Detect which cell encompasses the target text, then output its (x, y) center coordinate. 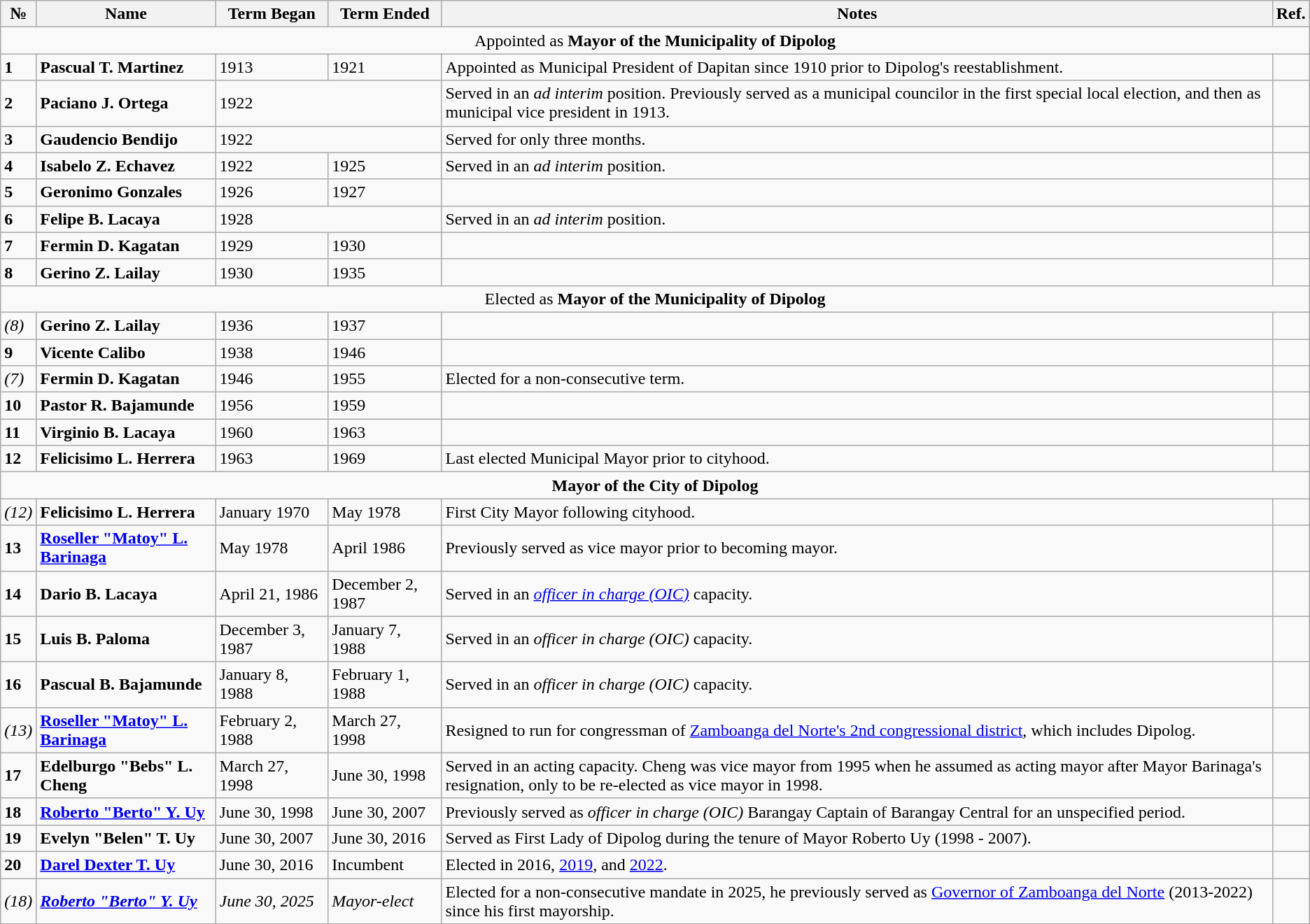
Edelburgo "Bebs" L. Cheng (126, 775)
1936 (272, 325)
Isabelo Z. Echavez (126, 166)
Served as First Lady of Dipolog during the tenure of Mayor Roberto Uy (1998 - 2007). (857, 838)
Elected in 2016, 2019, and 2022. (857, 865)
19 (18, 838)
1969 (385, 459)
January 7, 1988 (385, 639)
10 (18, 406)
1926 (272, 192)
February 1, 1988 (385, 684)
(18) (18, 901)
15 (18, 639)
Previously served as officer in charge (OIC) Barangay Captain of Barangay Central for an unspecified period. (857, 811)
Virginio B. Lacaya (126, 432)
Ref. (1290, 14)
Resigned to run for congressman of Zamboanga del Norte's 2nd congressional district, which includes Dipolog. (857, 730)
Gaudencio Bendijo (126, 139)
Appointed as Mayor of the Municipality of Dipolog (655, 41)
December 2, 1987 (385, 593)
7 (18, 246)
Luis B. Paloma (126, 639)
1929 (272, 246)
Elected as Mayor of the Municipality of Dipolog (655, 299)
April 21, 1986 (272, 593)
4 (18, 166)
Pascual T. Martinez (126, 67)
1913 (272, 67)
Dario B. Lacaya (126, 593)
1 (18, 67)
Felipe B. Lacaya (126, 219)
20 (18, 865)
1935 (385, 272)
Mayor-elect (385, 901)
Appointed as Municipal President of Dapitan since 1910 prior to Dipolog's reestablishment. (857, 67)
5 (18, 192)
13 (18, 548)
Elected for a non-consecutive mandate in 2025, he previously served as Governor of Zamboanga del Norte (2013-2022) since his first mayorship. (857, 901)
Name (126, 14)
Notes (857, 14)
Mayor of the City of Dipolog (655, 485)
Paciano J. Ortega (126, 104)
Incumbent (385, 865)
1938 (272, 352)
Term Ended (385, 14)
December 3, 1987 (272, 639)
1959 (385, 406)
1921 (385, 67)
Last elected Municipal Mayor prior to cityhood. (857, 459)
Previously served as vice mayor prior to becoming mayor. (857, 548)
№ (18, 14)
16 (18, 684)
11 (18, 432)
1937 (385, 325)
June 30, 2025 (272, 901)
First City Mayor following cityhood. (857, 512)
6 (18, 219)
2 (18, 104)
January 1970 (272, 512)
1960 (272, 432)
1928 (329, 219)
8 (18, 272)
(12) (18, 512)
12 (18, 459)
Pastor R. Bajamunde (126, 406)
1927 (385, 192)
February 2, 1988 (272, 730)
3 (18, 139)
Served for only three months. (857, 139)
Geronimo Gonzales (126, 192)
1956 (272, 406)
April 1986 (385, 548)
Evelyn "Belen" T. Uy (126, 838)
18 (18, 811)
(8) (18, 325)
1955 (385, 379)
Elected for a non-consecutive term. (857, 379)
Darel Dexter T. Uy (126, 865)
9 (18, 352)
14 (18, 593)
(13) (18, 730)
Pascual B. Bajamunde (126, 684)
1925 (385, 166)
Term Began (272, 14)
Vicente Calibo (126, 352)
(7) (18, 379)
17 (18, 775)
January 8, 1988 (272, 684)
